Provide the [X, Y] coordinate of the cell's center where the given text is located.  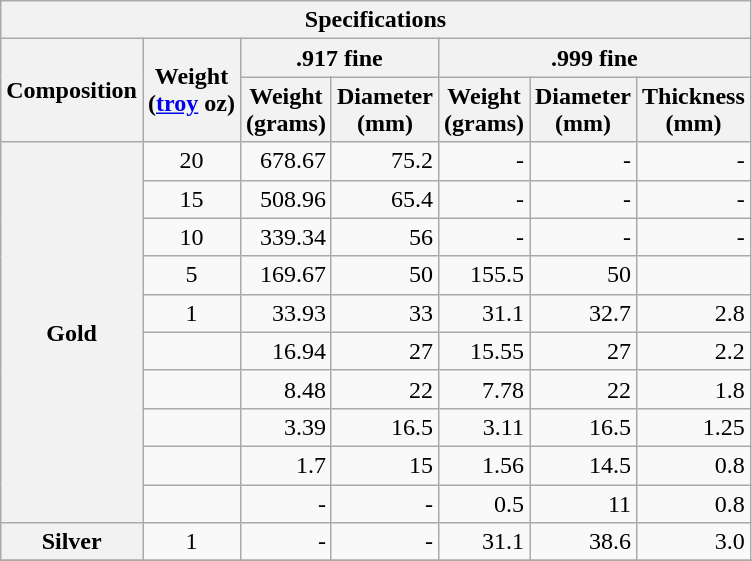
1.56 [484, 465]
56 [384, 237]
2.2 [694, 351]
8.48 [286, 389]
0.5 [484, 503]
3.39 [286, 427]
11 [584, 503]
3.11 [484, 427]
1.7 [286, 465]
Gold [72, 332]
169.67 [286, 275]
3.0 [694, 542]
Composition [72, 90]
.917 fine [339, 58]
16.94 [286, 351]
20 [191, 161]
15.55 [484, 351]
38.6 [584, 542]
1.8 [694, 389]
65.4 [384, 199]
1.25 [694, 427]
Thickness(mm) [694, 110]
508.96 [286, 199]
339.34 [286, 237]
7.78 [484, 389]
Weight(troy oz) [191, 90]
75.2 [384, 161]
33.93 [286, 313]
155.5 [484, 275]
678.67 [286, 161]
5 [191, 275]
Specifications [376, 20]
14.5 [584, 465]
10 [191, 237]
2.8 [694, 313]
32.7 [584, 313]
Silver [72, 542]
.999 fine [594, 58]
33 [384, 313]
